Identify which cell holds the provided text, then report its (x, y) central coordinate. 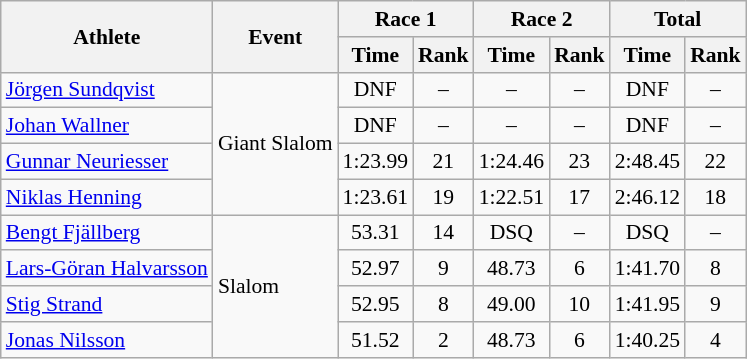
1:40.25 (648, 340)
Race 1 (406, 19)
17 (580, 197)
1:24.46 (512, 162)
53.31 (376, 233)
1:22.51 (512, 197)
1:41.70 (648, 269)
Total (678, 19)
19 (444, 197)
52.95 (376, 304)
Lars-Göran Halvarsson (107, 269)
Johan Wallner (107, 126)
Event (276, 36)
1:23.61 (376, 197)
Race 2 (542, 19)
4 (716, 340)
Bengt Fjällberg (107, 233)
Niklas Henning (107, 197)
23 (580, 162)
Giant Slalom (276, 143)
52.97 (376, 269)
51.52 (376, 340)
22 (716, 162)
Jörgen Sundqvist (107, 90)
2 (444, 340)
49.00 (512, 304)
10 (580, 304)
2:48.45 (648, 162)
14 (444, 233)
Stig Strand (107, 304)
1:23.99 (376, 162)
Jonas Nilsson (107, 340)
18 (716, 197)
21 (444, 162)
Slalom (276, 286)
Athlete (107, 36)
2:46.12 (648, 197)
Gunnar Neuriesser (107, 162)
1:41.95 (648, 304)
